Provide the [X, Y] coordinate of the cell's center where the given text is located.  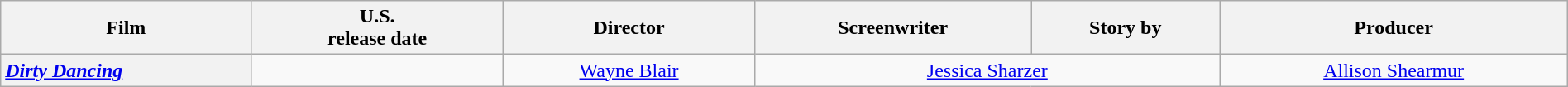
Jessica Sharzer [987, 70]
Director [629, 28]
Wayne Blair [629, 70]
Dirty Dancing [126, 70]
U.S. release date [377, 28]
Allison Shearmur [1394, 70]
Screenwriter [893, 28]
Producer [1394, 28]
Story by [1126, 28]
Film [126, 28]
